Identify which cell holds the provided text, then report its [x, y] central coordinate. 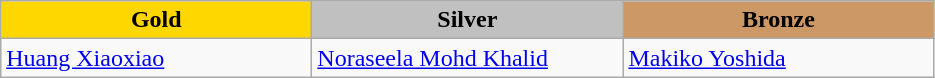
Bronze [778, 20]
Silver [468, 20]
Noraseela Mohd Khalid [468, 58]
Makiko Yoshida [778, 58]
Huang Xiaoxiao [156, 58]
Gold [156, 20]
